Find where the given text appears and provide that cell's center as (x, y) coordinate. 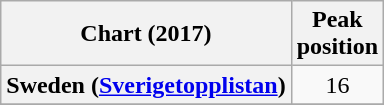
Peakposition (337, 34)
Sweden (Sverigetopplistan) (146, 85)
16 (337, 85)
Chart (2017) (146, 34)
